Capture the cell that displays the provided text and extract its (X, Y) central coordinate. 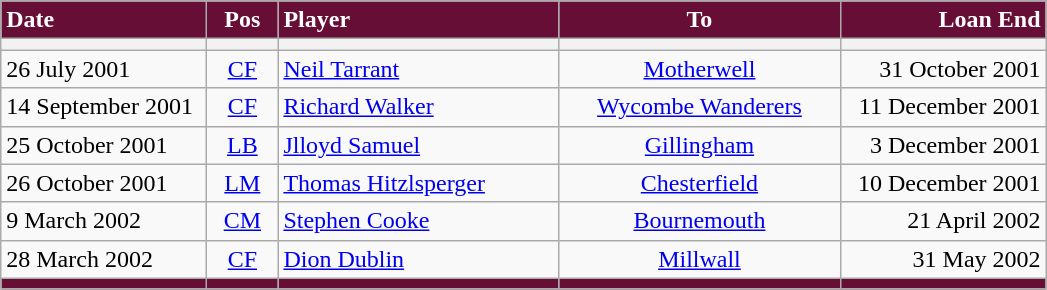
LM (242, 183)
LB (242, 145)
Chesterfield (700, 183)
Bournemouth (700, 221)
31 October 2001 (943, 69)
9 March 2002 (104, 221)
Neil Tarrant (418, 69)
14 September 2001 (104, 107)
Pos (242, 20)
26 October 2001 (104, 183)
11 December 2001 (943, 107)
Thomas Hitzlsperger (418, 183)
Player (418, 20)
Motherwell (700, 69)
Richard Walker (418, 107)
28 March 2002 (104, 259)
25 October 2001 (104, 145)
Stephen Cooke (418, 221)
Gillingham (700, 145)
Millwall (700, 259)
10 December 2001 (943, 183)
3 December 2001 (943, 145)
To (700, 20)
21 April 2002 (943, 221)
Wycombe Wanderers (700, 107)
CM (242, 221)
Loan End (943, 20)
26 July 2001 (104, 69)
31 May 2002 (943, 259)
Date (104, 20)
Jlloyd Samuel (418, 145)
Dion Dublin (418, 259)
